Provide the (X, Y) coordinate of the cell's center where the given text is located.  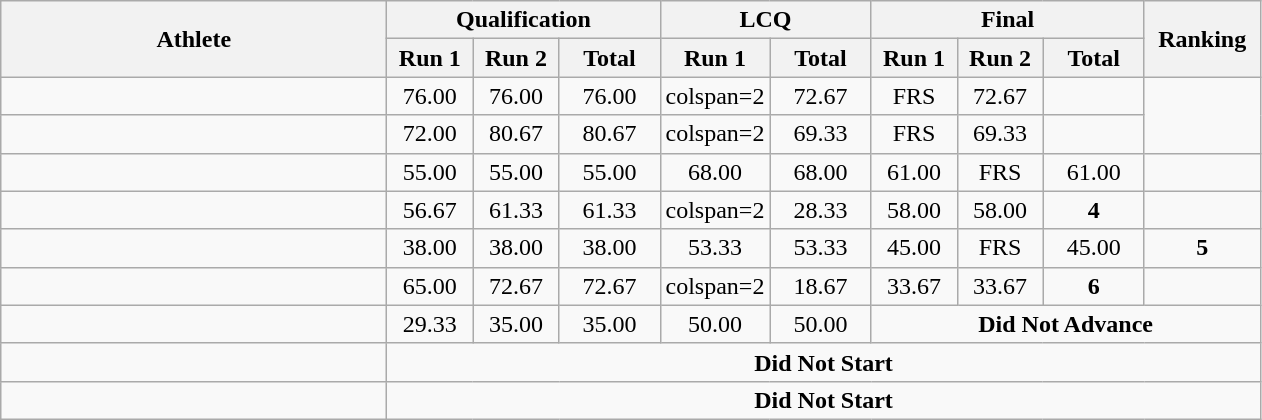
Qualification (524, 20)
Ranking (1202, 39)
56.67 (430, 210)
Final (1008, 20)
6 (1094, 286)
5 (1202, 248)
Did Not Advance (1066, 324)
72.00 (430, 134)
LCQ (766, 20)
65.00 (430, 286)
Athlete (194, 39)
29.33 (430, 324)
4 (1094, 210)
18.67 (820, 286)
28.33 (820, 210)
